Find where the given text appears and provide that cell's center as (X, Y) coordinate. 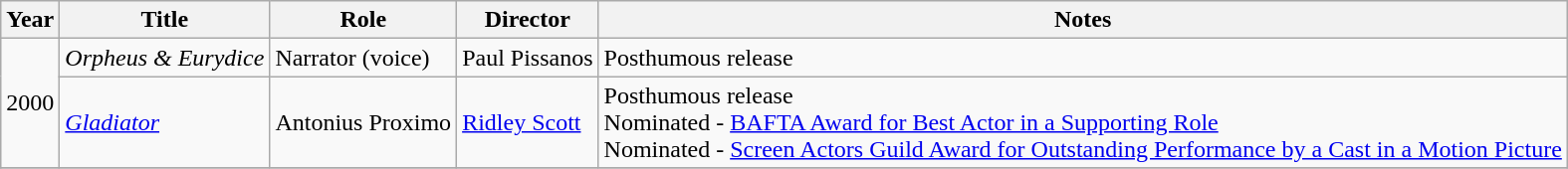
2000 (30, 103)
Posthumous release (1083, 58)
Year (30, 20)
Paul Pissanos (528, 58)
Orpheus & Eurydice (165, 58)
Antonius Proximo (363, 122)
Narrator (voice) (363, 58)
Ridley Scott (528, 122)
Gladiator (165, 122)
Title (165, 20)
Director (528, 20)
Notes (1083, 20)
Role (363, 20)
